Locate the cell with the specified text and output its (x, y) center coordinate. 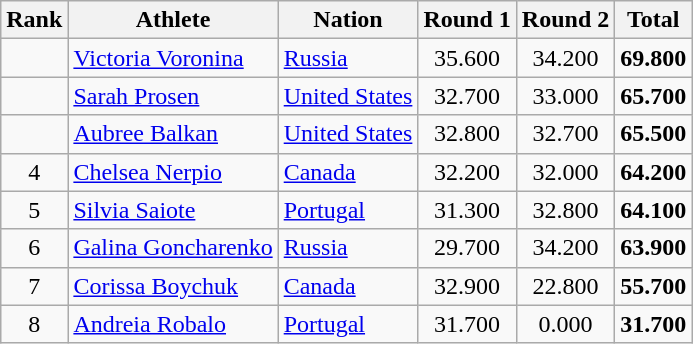
29.700 (467, 248)
22.800 (565, 286)
Round 2 (565, 20)
0.000 (565, 324)
55.700 (654, 286)
Round 1 (467, 20)
64.200 (654, 172)
Silvia Saiote (173, 210)
Athlete (173, 20)
35.600 (467, 58)
7 (34, 286)
Corissa Boychuk (173, 286)
4 (34, 172)
Chelsea Nerpio (173, 172)
65.500 (654, 134)
64.100 (654, 210)
31.300 (467, 210)
Victoria Voronina (173, 58)
Aubree Balkan (173, 134)
5 (34, 210)
32.900 (467, 286)
33.000 (565, 96)
Galina Goncharenko (173, 248)
69.800 (654, 58)
Rank (34, 20)
32.000 (565, 172)
32.200 (467, 172)
Andreia Robalo (173, 324)
Nation (348, 20)
6 (34, 248)
Total (654, 20)
8 (34, 324)
65.700 (654, 96)
63.900 (654, 248)
Sarah Prosen (173, 96)
